Return [x, y] of the center of cell containing provided text 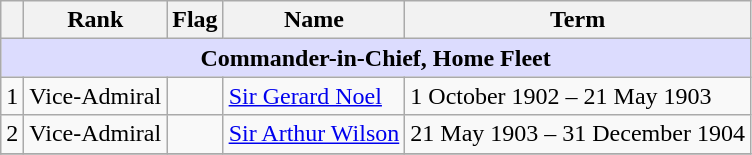
Name [314, 20]
Term [578, 20]
1 [12, 96]
Commander-in-Chief, Home Fleet [376, 58]
Rank [96, 20]
2 [12, 134]
Sir Arthur Wilson [314, 134]
1 October 1902 – 21 May 1903 [578, 96]
Flag [195, 20]
Sir Gerard Noel [314, 96]
21 May 1903 – 31 December 1904 [578, 134]
